Return [x, y] of the center of cell containing provided text 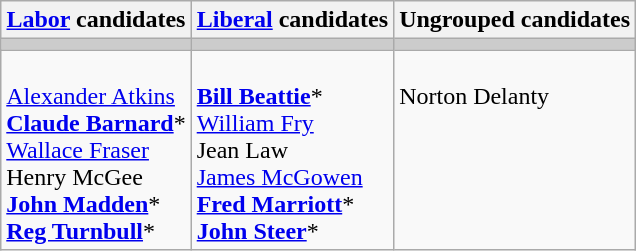
Labor candidates [96, 20]
Bill Beattie* William Fry Jean Law James McGowen Fred Marriott* John Steer* [292, 150]
Ungrouped candidates [515, 20]
Norton Delanty [515, 150]
Alexander Atkins Claude Barnard* Wallace Fraser Henry McGee John Madden* Reg Turnbull* [96, 150]
Liberal candidates [292, 20]
